Output the (X, Y) coordinate of the center of the cell containing the given text.  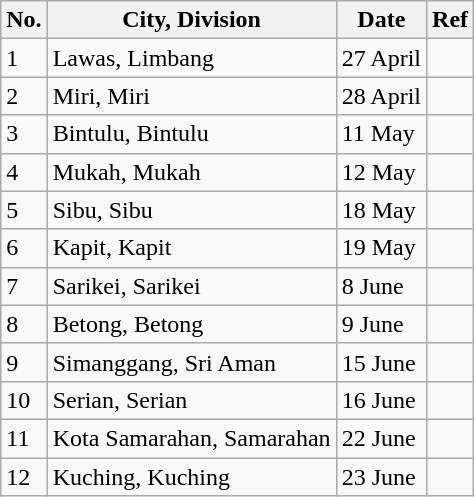
Kota Samarahan, Samarahan (192, 438)
10 (24, 400)
Simanggang, Sri Aman (192, 362)
Miri, Miri (192, 96)
11 May (381, 134)
15 June (381, 362)
Sibu, Sibu (192, 210)
Lawas, Limbang (192, 58)
22 June (381, 438)
1 (24, 58)
16 June (381, 400)
12 (24, 477)
11 (24, 438)
Kapit, Kapit (192, 248)
Kuching, Kuching (192, 477)
Bintulu, Bintulu (192, 134)
19 May (381, 248)
27 April (381, 58)
4 (24, 172)
Date (381, 20)
City, Division (192, 20)
5 (24, 210)
2 (24, 96)
18 May (381, 210)
6 (24, 248)
Ref (450, 20)
8 June (381, 286)
Serian, Serian (192, 400)
Betong, Betong (192, 324)
7 (24, 286)
9 June (381, 324)
Sarikei, Sarikei (192, 286)
12 May (381, 172)
28 April (381, 96)
Mukah, Mukah (192, 172)
No. (24, 20)
8 (24, 324)
3 (24, 134)
9 (24, 362)
23 June (381, 477)
